Search for the cell housing the specified text and yield its [x, y] center coordinate. 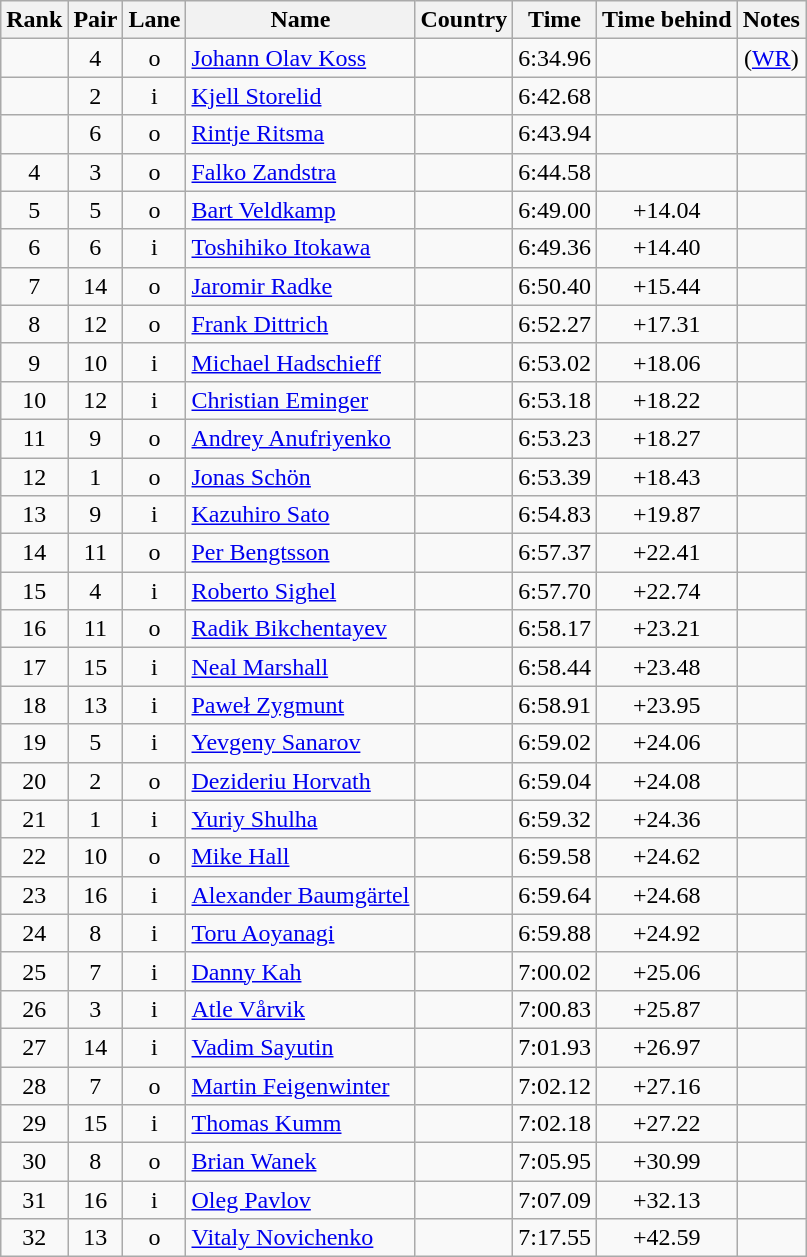
+24.06 [666, 743]
21 [34, 819]
Falko Zandstra [300, 172]
Toshihiko Itokawa [300, 248]
30 [34, 1162]
6:58.17 [555, 629]
Lane [154, 20]
Radik Bikchentayev [300, 629]
+19.87 [666, 515]
+23.21 [666, 629]
6:54.83 [555, 515]
+24.36 [666, 819]
6:57.37 [555, 553]
6:59.32 [555, 819]
Rintje Ritsma [300, 134]
6:52.27 [555, 324]
Danny Kah [300, 971]
6:57.70 [555, 591]
6:43.94 [555, 134]
+25.06 [666, 971]
7:00.83 [555, 1009]
+25.87 [666, 1009]
17 [34, 667]
(WR) [771, 58]
+14.04 [666, 210]
Frank Dittrich [300, 324]
26 [34, 1009]
6:59.58 [555, 857]
+22.41 [666, 553]
Johann Olav Koss [300, 58]
6:44.58 [555, 172]
+15.44 [666, 286]
Yuriy Shulha [300, 819]
+14.40 [666, 248]
6:58.91 [555, 705]
+24.08 [666, 781]
+26.97 [666, 1047]
24 [34, 933]
Per Bengtsson [300, 553]
Andrey Anufriyenko [300, 438]
6:59.02 [555, 743]
+30.99 [666, 1162]
7:02.18 [555, 1124]
+22.74 [666, 591]
+42.59 [666, 1238]
6:34.96 [555, 58]
6:59.88 [555, 933]
31 [34, 1200]
6:42.68 [555, 96]
7:00.02 [555, 971]
Time behind [666, 20]
Kjell Storelid [300, 96]
Thomas Kumm [300, 1124]
+24.62 [666, 857]
Rank [34, 20]
Notes [771, 20]
Jaromir Radke [300, 286]
23 [34, 895]
+24.92 [666, 933]
Oleg Pavlov [300, 1200]
7:02.12 [555, 1085]
28 [34, 1085]
6:59.04 [555, 781]
7:05.95 [555, 1162]
+23.48 [666, 667]
6:49.36 [555, 248]
6:58.44 [555, 667]
7:01.93 [555, 1047]
Neal Marshall [300, 667]
Pair [96, 20]
6:59.64 [555, 895]
+23.95 [666, 705]
+17.31 [666, 324]
6:53.02 [555, 362]
+27.22 [666, 1124]
Vadim Sayutin [300, 1047]
Name [300, 20]
Mike Hall [300, 857]
Martin Feigenwinter [300, 1085]
6:53.39 [555, 477]
Paweł Zygmunt [300, 705]
Toru Aoyanagi [300, 933]
Bart Veldkamp [300, 210]
25 [34, 971]
Time [555, 20]
6:53.23 [555, 438]
18 [34, 705]
27 [34, 1047]
20 [34, 781]
29 [34, 1124]
Atle Vårvik [300, 1009]
6:50.40 [555, 286]
Vitaly Novichenko [300, 1238]
Yevgeny Sanarov [300, 743]
7:17.55 [555, 1238]
+24.68 [666, 895]
Jonas Schön [300, 477]
+32.13 [666, 1200]
Kazuhiro Sato [300, 515]
22 [34, 857]
Country [464, 20]
Brian Wanek [300, 1162]
19 [34, 743]
32 [34, 1238]
Christian Eminger [300, 400]
Dezideriu Horvath [300, 781]
6:53.18 [555, 400]
+18.22 [666, 400]
Michael Hadschieff [300, 362]
+27.16 [666, 1085]
+18.43 [666, 477]
+18.06 [666, 362]
+18.27 [666, 438]
Roberto Sighel [300, 591]
6:49.00 [555, 210]
Alexander Baumgärtel [300, 895]
7:07.09 [555, 1200]
